Find where the given text appears and provide that cell's center as [x, y] coordinate. 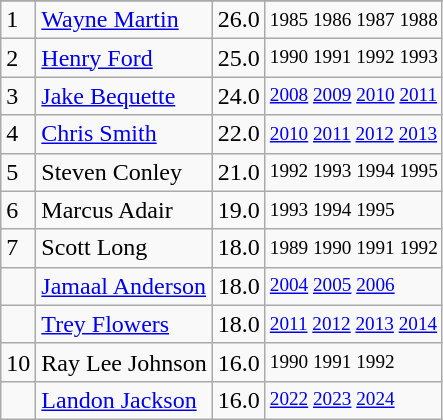
Jamaal Anderson [124, 286]
Landon Jackson [124, 400]
Henry Ford [124, 58]
1990 1991 1992 [354, 362]
1989 1990 1991 1992 [354, 248]
1990 1991 1992 1993 [354, 58]
2004 2005 2006 [354, 286]
2022 2023 2024 [354, 400]
Wayne Martin [124, 20]
Ray Lee Johnson [124, 362]
22.0 [238, 134]
Chris Smith [124, 134]
2010 2011 2012 2013 [354, 134]
26.0 [238, 20]
7 [18, 248]
6 [18, 210]
1 [18, 20]
5 [18, 172]
2008 2009 2010 2011 [354, 96]
25.0 [238, 58]
24.0 [238, 96]
19.0 [238, 210]
1993 1994 1995 [354, 210]
Steven Conley [124, 172]
1992 1993 1994 1995 [354, 172]
10 [18, 362]
21.0 [238, 172]
Jake Bequette [124, 96]
1985 1986 1987 1988 [354, 20]
4 [18, 134]
3 [18, 96]
Trey Flowers [124, 324]
Marcus Adair [124, 210]
2 [18, 58]
2011 2012 2013 2014 [354, 324]
Scott Long [124, 248]
